Determine the (X, Y) coordinate at the center of the cell enclosing the given text.  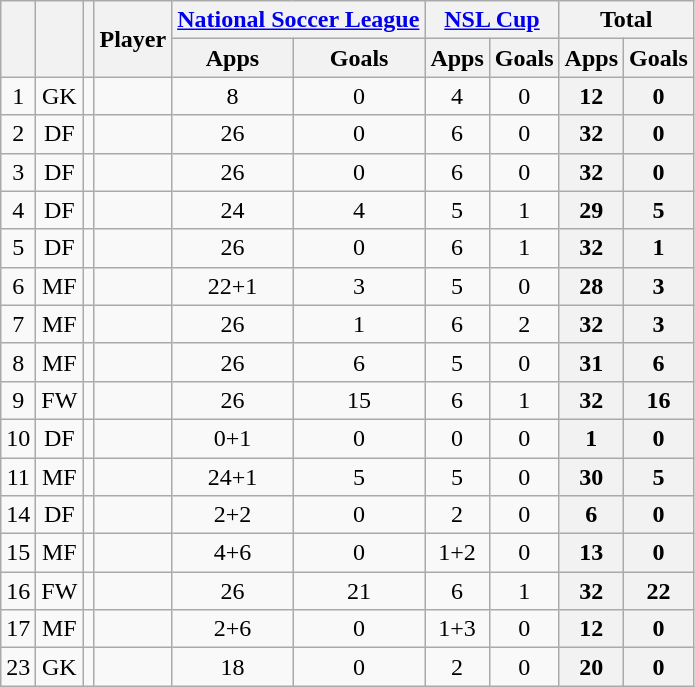
28 (591, 286)
11 (18, 477)
31 (591, 362)
14 (18, 515)
24+1 (233, 477)
7 (18, 324)
18 (233, 667)
1+2 (457, 553)
30 (591, 477)
20 (591, 667)
23 (18, 667)
1+3 (457, 629)
17 (18, 629)
National Soccer League (298, 20)
22+1 (233, 286)
13 (591, 553)
4+6 (233, 553)
2+2 (233, 515)
Total (626, 20)
29 (591, 210)
24 (233, 210)
22 (659, 591)
9 (18, 400)
21 (359, 591)
10 (18, 438)
0+1 (233, 438)
2+6 (233, 629)
NSL Cup (492, 20)
Player (133, 39)
